Output the (X, Y) coordinate of the center of the cell containing the given text.  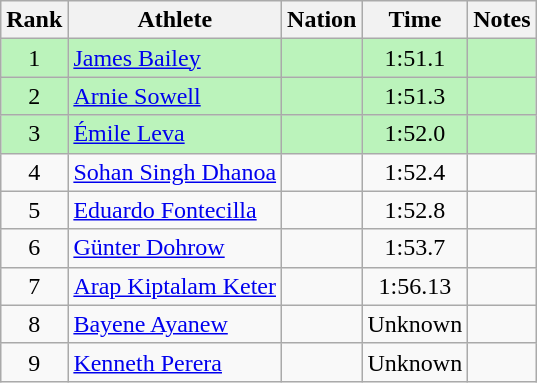
1:51.1 (415, 58)
Sohan Singh Dhanoa (175, 172)
1:52.8 (415, 210)
1:51.3 (415, 96)
9 (34, 362)
Arap Kiptalam Keter (175, 286)
Kenneth Perera (175, 362)
1 (34, 58)
Nation (322, 20)
5 (34, 210)
1:52.0 (415, 134)
Time (415, 20)
Rank (34, 20)
4 (34, 172)
Arnie Sowell (175, 96)
Athlete (175, 20)
6 (34, 248)
Émile Leva (175, 134)
Günter Dohrow (175, 248)
8 (34, 324)
1:56.13 (415, 286)
2 (34, 96)
Notes (502, 20)
Bayene Ayanew (175, 324)
1:53.7 (415, 248)
7 (34, 286)
James Bailey (175, 58)
3 (34, 134)
Eduardo Fontecilla (175, 210)
1:52.4 (415, 172)
